Capture the cell that displays the provided text and extract its [x, y] central coordinate. 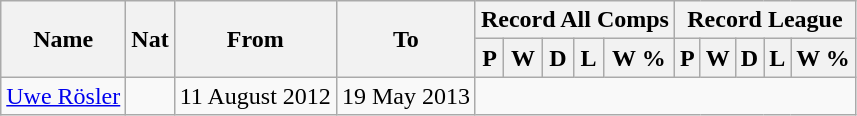
To [406, 39]
19 May 2013 [406, 96]
11 August 2012 [255, 96]
From [255, 39]
Name [64, 39]
Record League [764, 20]
Uwe Rösler [64, 96]
Record All Comps [574, 20]
Nat [150, 39]
